Provide the [x, y] coordinate of the cell's center where the given text is located.  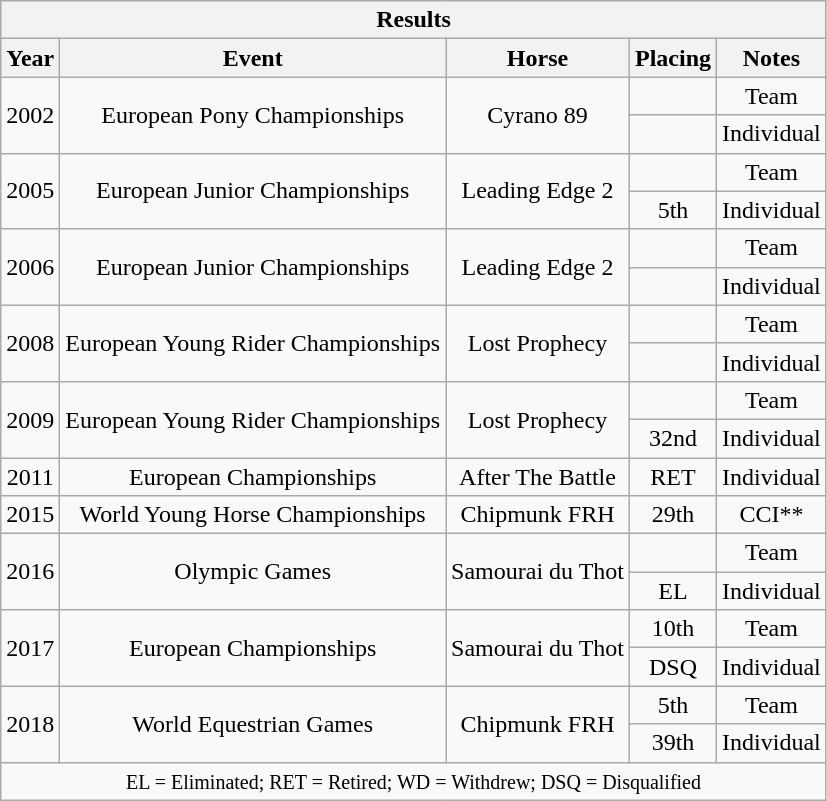
DSQ [672, 667]
Results [414, 20]
Olympic Games [253, 572]
29th [672, 515]
2018 [30, 724]
Notes [772, 58]
2008 [30, 343]
Cyrano 89 [538, 115]
2005 [30, 191]
2002 [30, 115]
2016 [30, 572]
Placing [672, 58]
2011 [30, 477]
EL = Eliminated; RET = Retired; WD = Withdrew; DSQ = Disqualified [414, 781]
RET [672, 477]
Event [253, 58]
World Young Horse Championships [253, 515]
EL [672, 591]
European Pony Championships [253, 115]
2015 [30, 515]
2017 [30, 648]
2009 [30, 419]
Horse [538, 58]
10th [672, 629]
Year [30, 58]
CCI** [772, 515]
World Equestrian Games [253, 724]
39th [672, 743]
32nd [672, 438]
After The Battle [538, 477]
2006 [30, 267]
